For the text-containing cell, return its midpoint in [x, y] coordinate format. 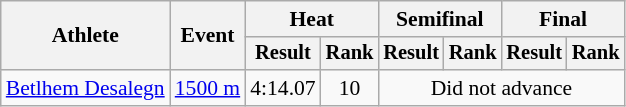
Semifinal [440, 19]
Athlete [86, 36]
Heat [312, 19]
10 [350, 88]
Final [562, 19]
4:14.07 [282, 88]
Event [208, 36]
Betlhem Desalegn [86, 88]
Did not advance [501, 88]
1500 m [208, 88]
